Output the [X, Y] coordinate of the center of the cell containing the given text.  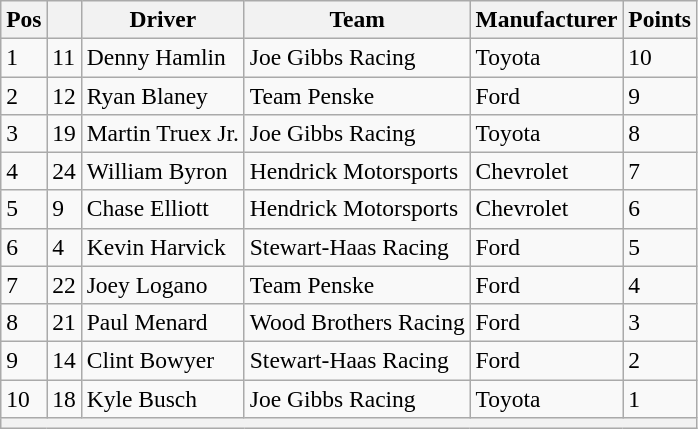
Pos [24, 19]
William Byron [162, 171]
14 [64, 360]
21 [64, 322]
Clint Bowyer [162, 360]
Team [357, 19]
Kevin Harvick [162, 247]
Ryan Blaney [162, 95]
18 [64, 398]
Denny Hamlin [162, 57]
Martin Truex Jr. [162, 133]
19 [64, 133]
Joey Logano [162, 285]
Kyle Busch [162, 398]
Wood Brothers Racing [357, 322]
24 [64, 171]
22 [64, 285]
Paul Menard [162, 322]
Manufacturer [546, 19]
Driver [162, 19]
Chase Elliott [162, 209]
11 [64, 57]
12 [64, 95]
Points [660, 19]
